Return the [X, Y] coordinate for the center point of the cell that contains the specified text.  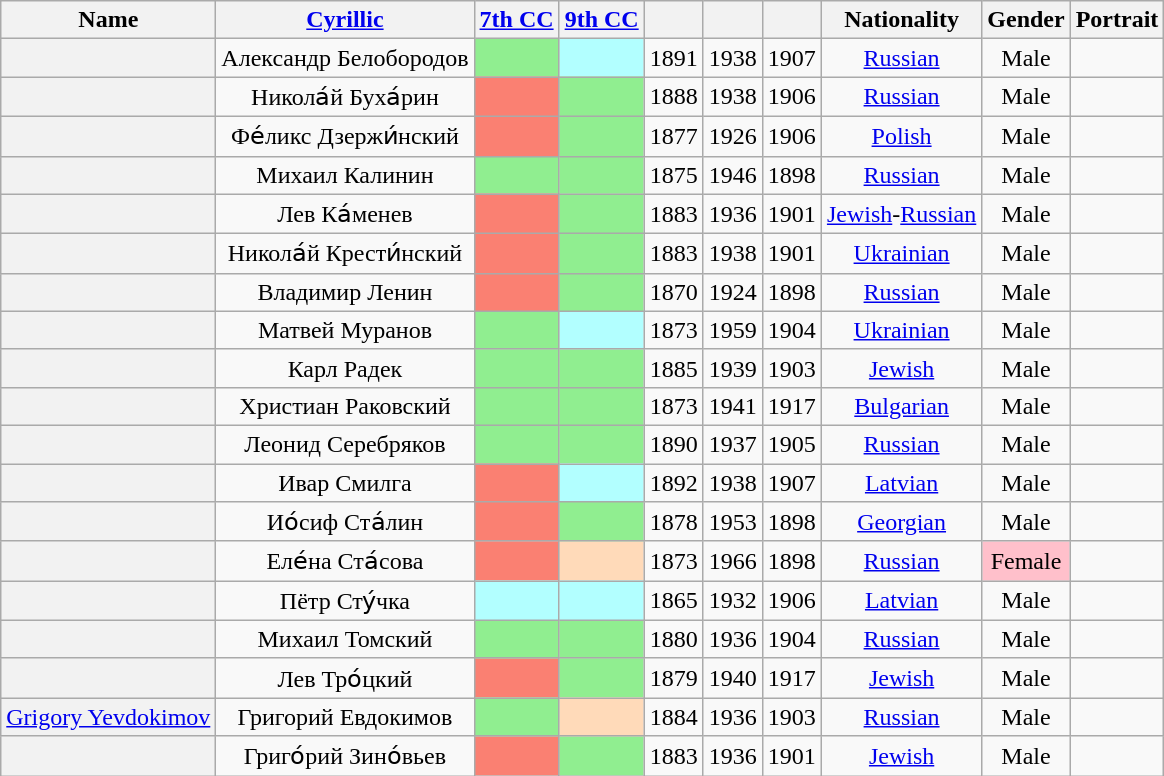
Nationality [901, 20]
Никола́й Крести́нский [345, 254]
Христиан Раковский [345, 406]
1946 [732, 175]
1940 [732, 678]
1966 [732, 561]
1884 [674, 717]
Михаил Томский [345, 639]
1891 [674, 58]
1880 [674, 639]
1953 [732, 522]
Григорий Евдокимов [345, 717]
1875 [674, 175]
Лев Ка́менев [345, 214]
Bulgarian [901, 406]
9th CC [602, 20]
1932 [732, 601]
Female [1026, 561]
1926 [732, 136]
1865 [674, 601]
1937 [732, 444]
Фе́ликс Дзержи́нский [345, 136]
1941 [732, 406]
1890 [674, 444]
1870 [674, 292]
Еле́на Ста́сова [345, 561]
Gender [1026, 20]
1939 [732, 368]
1885 [674, 368]
Georgian [901, 522]
Jewish-Russian [901, 214]
1905 [792, 444]
1924 [732, 292]
Portrait [1117, 20]
1888 [674, 97]
1878 [674, 522]
Карл Радек [345, 368]
Никола́й Буха́рин [345, 97]
Ивар Смилга [345, 483]
7th CC [516, 20]
Name [108, 20]
1879 [674, 678]
Ио́сиф Ста́лин [345, 522]
Леонид Серебряков [345, 444]
Grigory Yevdokimov [108, 717]
1959 [732, 330]
Владимир Ленин [345, 292]
Михаил Калинин [345, 175]
Григо́рий Зино́вьев [345, 756]
Пётр Сту́чка [345, 601]
Александр Белобородов [345, 58]
Лев Тро́цкий [345, 678]
1892 [674, 483]
1877 [674, 136]
Polish [901, 136]
Cyrillic [345, 20]
Матвей Муранов [345, 330]
